Extract the [X, Y] coordinate from the center of the cell holding the provided text.  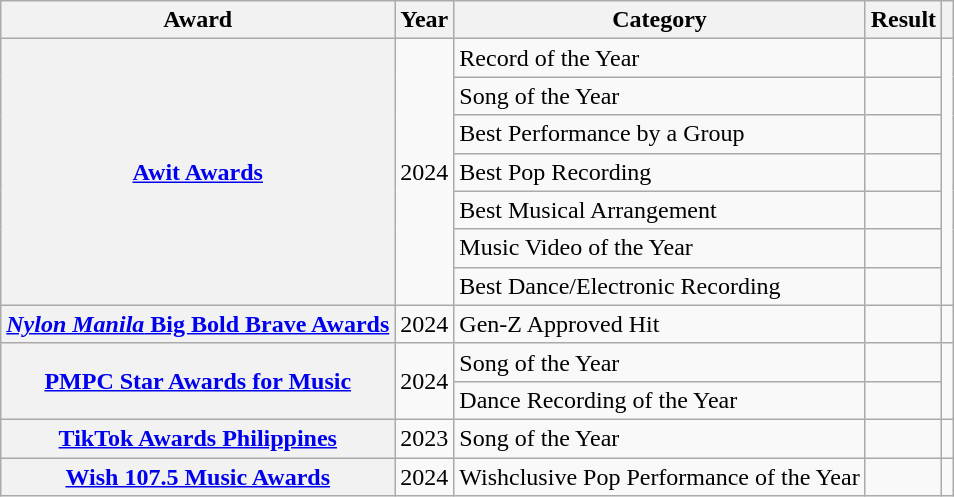
2023 [424, 438]
Award [198, 20]
Wish 107.5 Music Awards [198, 477]
Result [903, 20]
Gen-Z Approved Hit [660, 324]
PMPC Star Awards for Music [198, 381]
TikTok Awards Philippines [198, 438]
Year [424, 20]
Best Pop Recording [660, 172]
Best Dance/Electronic Recording [660, 286]
Awit Awards [198, 172]
Dance Recording of the Year [660, 400]
Best Performance by a Group [660, 134]
Wishclusive Pop Performance of the Year [660, 477]
Category [660, 20]
Best Musical Arrangement [660, 210]
Music Video of the Year [660, 248]
Record of the Year [660, 58]
Nylon Manila Big Bold Brave Awards [198, 324]
